Provide the [x, y] coordinate of the cell's center where the given text is located.  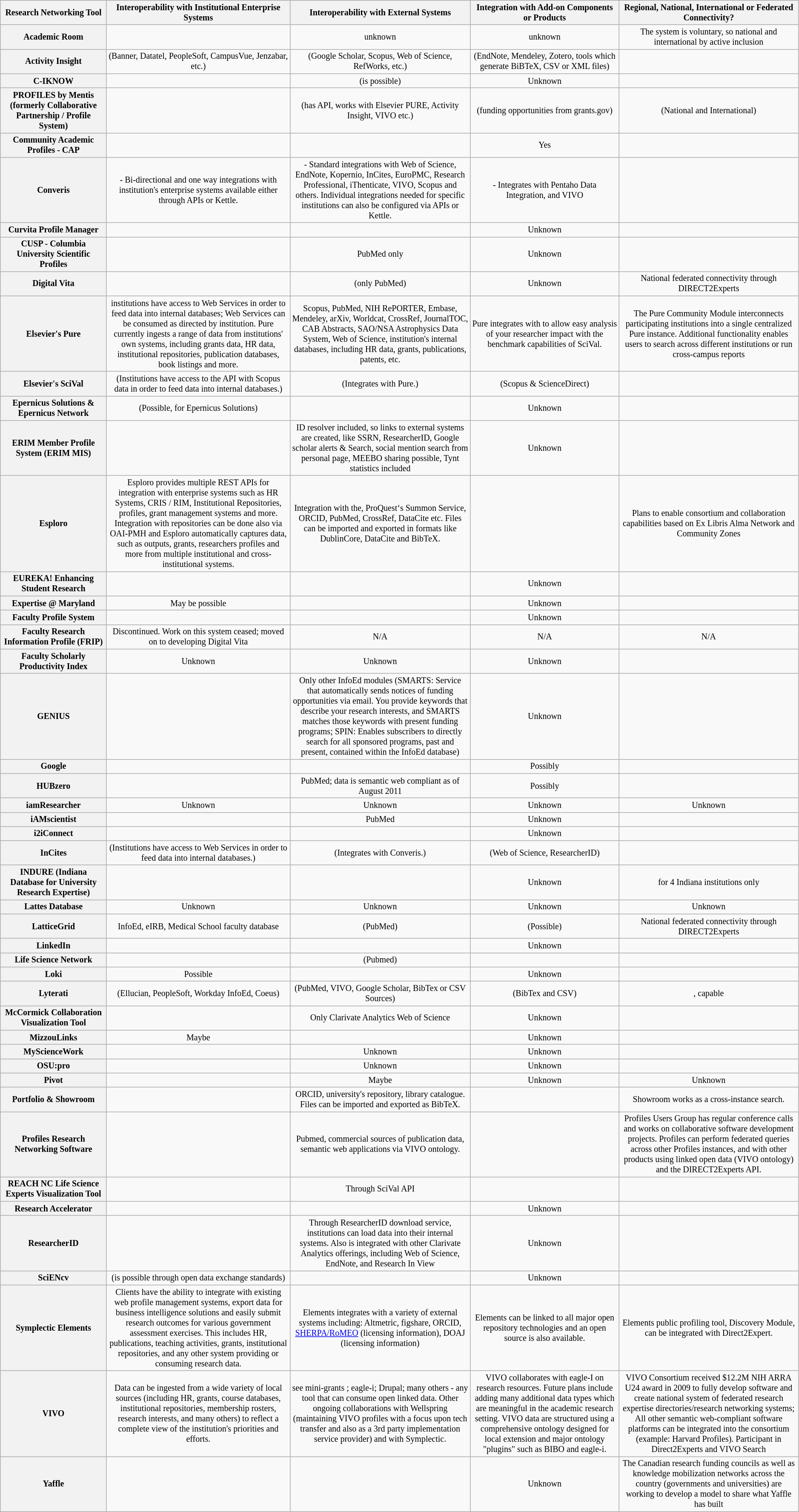
(Integrates with Converis.) [380, 853]
Plans to enable consortium and collaboration capabilities based on Ex Libris Alma Network and Community Zones [708, 524]
SciENcv [54, 1278]
Digital Vita [54, 283]
Pivot [54, 1080]
Esploro [54, 524]
InfoEd, eIRB, Medical School faculty database [198, 926]
Profiles Research Networking Software [54, 1144]
MyScienceWork [54, 1051]
PubMed; data is semantic web compliant as of August 2011 [380, 786]
(Pubmed) [380, 960]
Loki [54, 974]
CUSP - Columbia University Scientific Profiles [54, 255]
Elements public profiling tool, Discovery Module, can be integrated with Direct2Expert. [708, 1328]
Showroom works as a cross-instance search. [708, 1099]
(Web of Science, ResearcherID) [545, 853]
(EndNote, Mendeley, Zotero, tools which generate BiBTeX, CSV or XML files) [545, 61]
(is possible through open data exchange standards) [198, 1278]
LinkedIn [54, 946]
Lattes Database [54, 907]
Elsevier's Pure [54, 334]
Portfolio & Showroom [54, 1099]
(Banner, Datatel, PeopleSoft, CampusVue, Jenzabar, etc.) [198, 61]
Google [54, 766]
InCites [54, 853]
Elsevier's SciVal [54, 384]
(Scopus & ScienceDirect) [545, 384]
(Google Scholar, Scopus, Web of Science, RefWorks, etc.) [380, 61]
PubMed [380, 819]
Yaffle [54, 1484]
(PubMed, VIVO, Google Scholar, BibTex or CSV Sources) [380, 994]
Interoperability with External Systems [380, 13]
Academic Room [54, 37]
Through SciVal API [380, 1189]
Expertise @ Maryland [54, 604]
(BibTex and CSV) [545, 994]
(Institutions have access to Web Services in order to feed data into internal databases.) [198, 853]
Faculty Scholarly Productivity Index [54, 661]
ERIM Member Profile System (ERIM MIS) [54, 448]
Faculty Research Information Profile (FRIP) [54, 637]
i2iConnect [54, 833]
PROFILES by Mentis (formerly Collaborative Partnership / Profile System) [54, 111]
Lyterati [54, 994]
- Integrates with Pentaho Data Integration, and VIVO [545, 190]
Converis [54, 190]
MizzouLinks [54, 1037]
McCormick Collaboration Visualization Tool [54, 1018]
, capable [708, 994]
Epernicus Solutions & Epernicus Network [54, 409]
Regional, National, International or Federated Connectivity? [708, 13]
Research Networking Tool [54, 13]
ResearcherID [54, 1243]
Pure integrates with to allow easy analysis of your researcher impact with the benchmark capabilities of SciVal. [545, 334]
VIVO [54, 1414]
Elements can be linked to all major open repository technologies and an open source is also available. [545, 1328]
Pubmed, commercial sources of publication data, semantic web applications via VIVO ontology. [380, 1144]
Faculty Profile System [54, 617]
Research Accelerator [54, 1209]
REACH NC Life Science Experts Visualization Tool [54, 1189]
Discontinued. Work on this system ceased; moved on to developing Digital Vita [198, 637]
LatticeGrid [54, 926]
Yes [545, 145]
OSU:pro [54, 1066]
Interoperability with Institutional Enterprise Systems [198, 13]
(Integrates with Pure.) [380, 384]
for 4 Indiana institutions only [708, 883]
Integration with Add-on Components or Products [545, 13]
Community Academic Profiles - CAP [54, 145]
Symplectic Elements [54, 1328]
(only PubMed) [380, 283]
(Possible) [545, 926]
INDURE (Indiana Database for University Research Expertise) [54, 883]
Curvita Profile Manager [54, 230]
iAMscientist [54, 819]
(National and International) [708, 111]
(Possible, for Epernicus Solutions) [198, 409]
GENIUS [54, 716]
May be possible [198, 604]
(PubMed) [380, 926]
ORCID, university's repository, library catalogue. Files can be imported and exported as BibTeX. [380, 1099]
Possible [198, 974]
PubMed only [380, 255]
(Ellucian, PeopleSoft, Workday InfoEd, Coeus) [198, 994]
iamResearcher [54, 805]
Only Clarivate Analytics Web of Science [380, 1018]
(funding opportunities from grants.gov) [545, 111]
(Institutions have access to the API with Scopus data in order to feed data into internal databases.) [198, 384]
- Bi-directional and one way integrations with institution's enterprise systems available either through APIs or Kettle. [198, 190]
Life Science Network [54, 960]
(is possible) [380, 81]
C-IKNOW [54, 81]
The system is voluntary, so national and international by active inclusion [708, 37]
EUREKA! Enhancing Student Research [54, 584]
Activity Insight [54, 61]
(has API, works with Elsevier PURE, Activity Insight, VIVO etc.) [380, 111]
HUBzero [54, 786]
